Detect which cell encompasses the target text, then output its (X, Y) center coordinate. 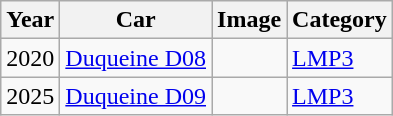
2025 (30, 96)
Image (250, 20)
Duqueine D08 (136, 58)
Duqueine D09 (136, 96)
Car (136, 20)
Category (340, 20)
Year (30, 20)
2020 (30, 58)
